Pinpoint the cell where the given text exists, returning its [x, y] midpoint coordinate. 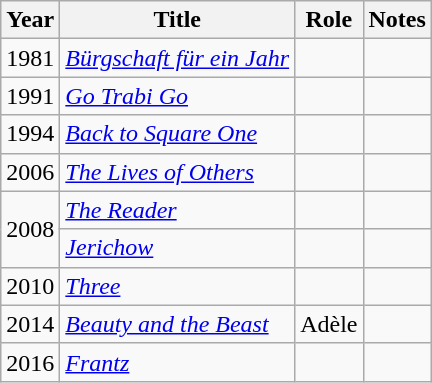
2014 [30, 324]
Frantz [178, 362]
Bürgschaft für ein Jahr [178, 58]
Notes [397, 20]
The Lives of Others [178, 172]
2008 [30, 229]
1994 [30, 134]
Three [178, 286]
1981 [30, 58]
Jerichow [178, 248]
1991 [30, 96]
Adèle [329, 324]
2016 [30, 362]
Role [329, 20]
2006 [30, 172]
Go Trabi Go [178, 96]
The Reader [178, 210]
Title [178, 20]
2010 [30, 286]
Year [30, 20]
Beauty and the Beast [178, 324]
Back to Square One [178, 134]
